Output the [x, y] coordinate of the center of the cell containing the given text.  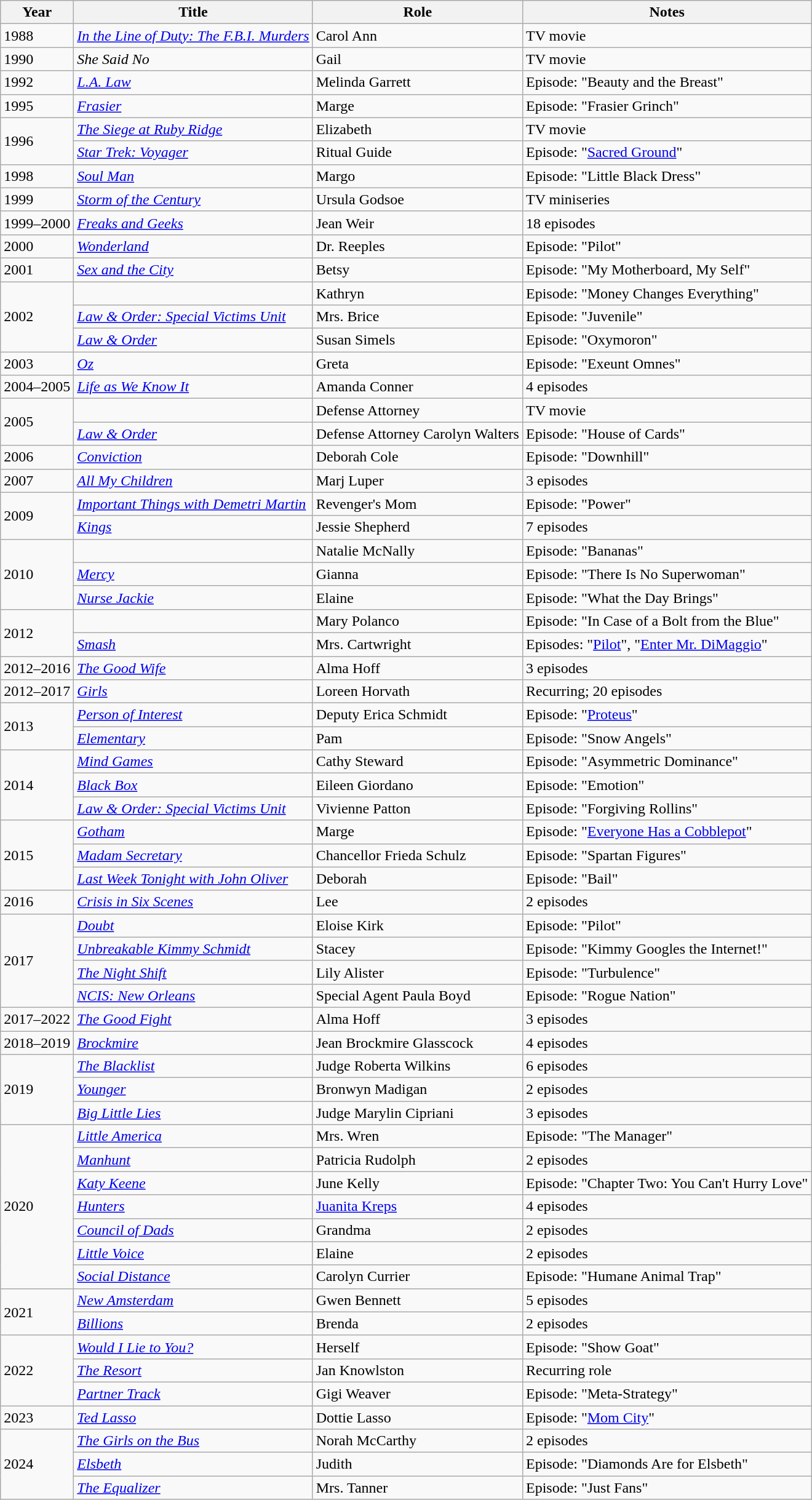
Conviction [193, 457]
Ritual Guide [417, 153]
Katy Keene [193, 1183]
Black Box [193, 785]
2003 [37, 364]
Episode: "Proteus" [667, 715]
2001 [37, 269]
Dottie Lasso [417, 1417]
Eloise Kirk [417, 925]
7 episodes [667, 527]
2013 [37, 727]
Star Trek: Voyager [193, 153]
Episode: "House of Cards" [667, 434]
Marj Luper [417, 481]
Freaks and Geeks [193, 223]
Unbreakable Kimmy Schmidt [193, 949]
1995 [37, 106]
1999 [37, 199]
Elementary [193, 738]
Episode: "The Manager" [667, 1136]
Council of Dads [193, 1230]
Younger [193, 1090]
2014 [37, 785]
Grandma [417, 1230]
2012 [37, 632]
1990 [37, 59]
Revenger's Mom [417, 504]
Loreen Horvath [417, 692]
Defense Attorney [417, 410]
The Resort [193, 1370]
1998 [37, 176]
Chancellor Frieda Schulz [417, 855]
She Said No [193, 59]
Episode: "Power" [667, 504]
Storm of the Century [193, 199]
Judge Marylin Cipriani [417, 1113]
Mary Polanco [417, 621]
Natalie McNally [417, 551]
Episode: "Everyone Has a Cobblepot" [667, 832]
Frasier [193, 106]
Episode: "Forgiving Rollins" [667, 808]
The Siege at Ruby Ridge [193, 129]
Title [193, 12]
Episode: "Asymmetric Dominance" [667, 762]
Crisis in Six Scenes [193, 902]
Nurse Jackie [193, 597]
Episode: "Bail" [667, 879]
Oz [193, 364]
Episode: "Downhill" [667, 457]
Soul Man [193, 176]
The Girls on the Bus [193, 1441]
Betsy [417, 269]
Amanda Conner [417, 387]
The Night Shift [193, 972]
1999–2000 [37, 223]
Judith [417, 1464]
2017 [37, 960]
Jean Brockmire Glasscock [417, 1043]
Social Distance [193, 1277]
Recurring; 20 episodes [667, 692]
Episode: "My Motherboard, My Self" [667, 269]
1988 [37, 36]
Gianna [417, 574]
Madam Secretary [193, 855]
2021 [37, 1312]
18 episodes [667, 223]
2006 [37, 457]
Eileen Giordano [417, 785]
Jan Knowlston [417, 1370]
June Kelly [417, 1183]
2007 [37, 481]
Bronwyn Madigan [417, 1090]
Episode: "Humane Animal Trap" [667, 1277]
Kathryn [417, 293]
2017–2022 [37, 1019]
2023 [37, 1417]
Judge Roberta Wilkins [417, 1066]
Brenda [417, 1323]
In the Line of Duty: The F.B.I. Murders [193, 36]
Ursula Godsoe [417, 199]
Episode: "In Case of a Bolt from the Blue" [667, 621]
Episode: "Show Goat" [667, 1347]
Deborah [417, 879]
Episode: "What the Day Brings" [667, 597]
Episode: "Juvenile" [667, 317]
Greta [417, 364]
Episode: "Beauty and the Breast" [667, 82]
Lily Alister [417, 972]
Episode: "Mom City" [667, 1417]
Doubt [193, 925]
2016 [37, 902]
2002 [37, 317]
Person of Interest [193, 715]
Partner Track [193, 1394]
Herself [417, 1347]
TV miniseries [667, 199]
Pam [417, 738]
Elizabeth [417, 129]
Episode: "Kimmy Googles the Internet!" [667, 949]
Wonderland [193, 246]
All My Children [193, 481]
2012–2016 [37, 668]
Would I Lie to You? [193, 1347]
Dr. Reeples [417, 246]
L.A. Law [193, 82]
Patricia Rudolph [417, 1160]
Episode: "Chapter Two: You Can't Hurry Love" [667, 1183]
Mercy [193, 574]
Defense Attorney Carolyn Walters [417, 434]
Margo [417, 176]
2020 [37, 1207]
Episode: "Bananas" [667, 551]
Episode: "Little Black Dress" [667, 176]
Ted Lasso [193, 1417]
Year [37, 12]
Important Things with Demetri Martin [193, 504]
Gotham [193, 832]
Episode: "Meta-Strategy" [667, 1394]
Juanita Kreps [417, 1207]
Recurring role [667, 1370]
Episode: "Frasier Grinch" [667, 106]
Episode: "Snow Angels" [667, 738]
Deputy Erica Schmidt [417, 715]
Episode: "Oxymoron" [667, 340]
Episode: "Turbulence" [667, 972]
Episode: "There Is No Superwoman" [667, 574]
2015 [37, 855]
Susan Simels [417, 340]
Episode: "Diamonds Are for Elsbeth" [667, 1464]
Carolyn Currier [417, 1277]
Episode: "Just Fans" [667, 1488]
Cathy Steward [417, 762]
Role [417, 12]
2019 [37, 1090]
Mrs. Wren [417, 1136]
5 episodes [667, 1300]
2009 [37, 516]
Girls [193, 692]
2005 [37, 422]
Deborah Cole [417, 457]
Vivienne Patton [417, 808]
Episode: "Spartan Figures" [667, 855]
Special Agent Paula Boyd [417, 995]
1992 [37, 82]
Sex and the City [193, 269]
Life as We Know It [193, 387]
Carol Ann [417, 36]
Hunters [193, 1207]
Brockmire [193, 1043]
2004–2005 [37, 387]
2012–2017 [37, 692]
Last Week Tonight with John Oliver [193, 879]
Lee [417, 902]
Episode: "Sacred Ground" [667, 153]
The Blacklist [193, 1066]
Jean Weir [417, 223]
Episode: "Exeunt Omnes" [667, 364]
Gail [417, 59]
Mrs. Brice [417, 317]
2000 [37, 246]
Mrs. Cartwright [417, 644]
The Equalizer [193, 1488]
Stacey [417, 949]
NCIS: New Orleans [193, 995]
2010 [37, 574]
2018–2019 [37, 1043]
1996 [37, 141]
Mind Games [193, 762]
Kings [193, 527]
Notes [667, 12]
Gigi Weaver [417, 1394]
The Good Fight [193, 1019]
Elsbeth [193, 1464]
Jessie Shepherd [417, 527]
Billions [193, 1323]
Episodes: "Pilot", "Enter Mr. DiMaggio" [667, 644]
Big Little Lies [193, 1113]
Episode: "Rogue Nation" [667, 995]
Mrs. Tanner [417, 1488]
Episode: "Money Changes Everything" [667, 293]
Norah McCarthy [417, 1441]
Little Voice [193, 1253]
The Good Wife [193, 668]
New Amsterdam [193, 1300]
6 episodes [667, 1066]
Melinda Garrett [417, 82]
Little America [193, 1136]
2022 [37, 1370]
Episode: "Emotion" [667, 785]
Manhunt [193, 1160]
2024 [37, 1464]
Smash [193, 644]
Gwen Bennett [417, 1300]
